Return [X, Y] of the center of cell containing provided text 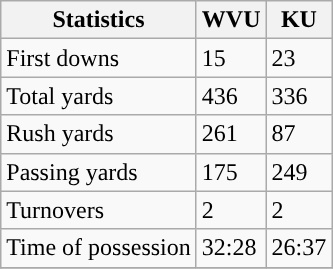
15 [231, 58]
23 [299, 58]
Time of possession [99, 248]
32:28 [231, 248]
Rush yards [99, 134]
87 [299, 134]
249 [299, 172]
WVU [231, 20]
Total yards [99, 96]
Turnovers [99, 210]
First downs [99, 58]
26:37 [299, 248]
336 [299, 96]
KU [299, 20]
Statistics [99, 20]
436 [231, 96]
175 [231, 172]
261 [231, 134]
Passing yards [99, 172]
